Capture the cell that displays the provided text and extract its (x, y) central coordinate. 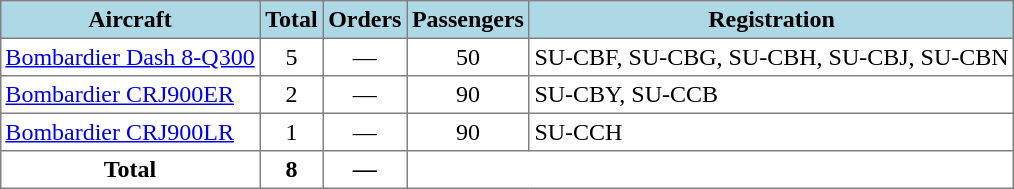
5 (292, 57)
Bombardier CRJ900ER (130, 95)
1 (292, 132)
SU-CCH (772, 132)
8 (292, 170)
Aircraft (130, 20)
50 (468, 57)
SU-CBF, SU-CBG, SU-CBH, SU-CBJ, SU-CBN (772, 57)
Bombardier Dash 8-Q300 (130, 57)
Bombardier CRJ900LR (130, 132)
Registration (772, 20)
SU-CBY, SU-CCB (772, 95)
2 (292, 95)
Passengers (468, 20)
Orders (365, 20)
